Find where the given text appears and provide that cell's center as (x, y) coordinate. 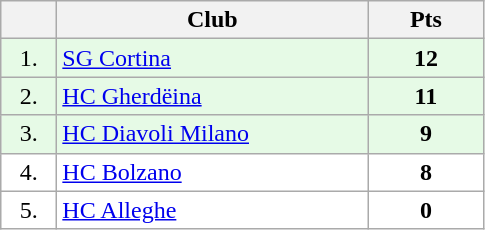
HC Alleghe (212, 210)
9 (426, 134)
Club (212, 20)
5. (29, 210)
2. (29, 96)
HC Diavoli Milano (212, 134)
SG Cortina (212, 58)
4. (29, 172)
11 (426, 96)
3. (29, 134)
Pts (426, 20)
HC Bolzano (212, 172)
12 (426, 58)
1. (29, 58)
0 (426, 210)
HC Gherdëina (212, 96)
8 (426, 172)
